Return the [X, Y] coordinate for the center point of the cell that contains the specified text.  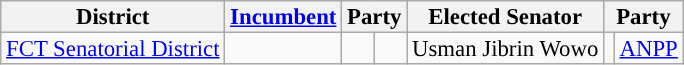
District [113, 17]
Incumbent [284, 17]
Usman Jibrin Wowo [506, 49]
FCT Senatorial District [113, 49]
ANPP [648, 49]
Elected Senator [506, 17]
